Capture the cell that displays the provided text and extract its (x, y) central coordinate. 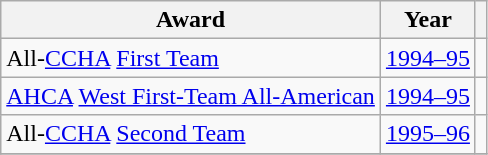
Year (428, 20)
All-CCHA First Team (191, 58)
Award (191, 20)
1995–96 (428, 134)
AHCA West First-Team All-American (191, 96)
All-CCHA Second Team (191, 134)
